Detect which cell encompasses the target text, then output its (x, y) center coordinate. 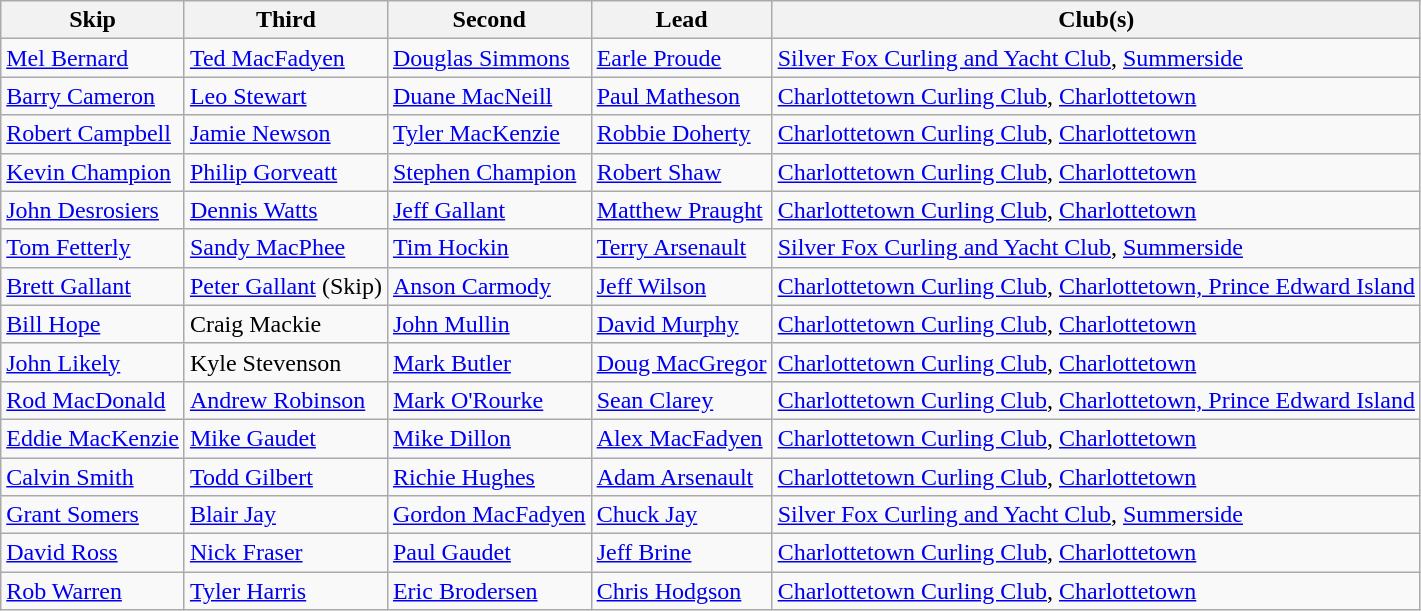
Mike Dillon (489, 438)
David Murphy (682, 324)
Adam Arsenault (682, 477)
Rod MacDonald (93, 400)
Anson Carmody (489, 286)
Tyler MacKenzie (489, 134)
Paul Matheson (682, 96)
Barry Cameron (93, 96)
Philip Gorveatt (286, 172)
Mel Bernard (93, 58)
Second (489, 20)
Kyle Stevenson (286, 362)
Paul Gaudet (489, 553)
Jeff Brine (682, 553)
John Mullin (489, 324)
Skip (93, 20)
Brett Gallant (93, 286)
Earle Proude (682, 58)
Calvin Smith (93, 477)
Eddie MacKenzie (93, 438)
Dennis Watts (286, 210)
John Desrosiers (93, 210)
Mike Gaudet (286, 438)
Chris Hodgson (682, 591)
Douglas Simmons (489, 58)
Jamie Newson (286, 134)
Alex MacFadyen (682, 438)
Lead (682, 20)
Sean Clarey (682, 400)
Sandy MacPhee (286, 248)
Tom Fetterly (93, 248)
Craig Mackie (286, 324)
Gordon MacFadyen (489, 515)
Grant Somers (93, 515)
John Likely (93, 362)
Andrew Robinson (286, 400)
Club(s) (1096, 20)
Matthew Praught (682, 210)
Tim Hockin (489, 248)
Stephen Champion (489, 172)
Kevin Champion (93, 172)
Tyler Harris (286, 591)
Blair Jay (286, 515)
Mark Butler (489, 362)
Mark O'Rourke (489, 400)
Richie Hughes (489, 477)
Todd Gilbert (286, 477)
Terry Arsenault (682, 248)
Leo Stewart (286, 96)
Doug MacGregor (682, 362)
Ted MacFadyen (286, 58)
Jeff Gallant (489, 210)
Robert Campbell (93, 134)
Peter Gallant (Skip) (286, 286)
Robbie Doherty (682, 134)
Duane MacNeill (489, 96)
Third (286, 20)
Rob Warren (93, 591)
David Ross (93, 553)
Nick Fraser (286, 553)
Eric Brodersen (489, 591)
Robert Shaw (682, 172)
Bill Hope (93, 324)
Jeff Wilson (682, 286)
Chuck Jay (682, 515)
